Output the (x, y) coordinate of the center of the cell containing the given text.  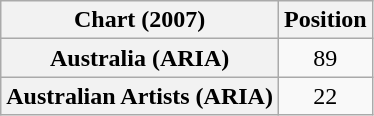
Australia (ARIA) (140, 58)
89 (325, 58)
22 (325, 96)
Position (325, 20)
Australian Artists (ARIA) (140, 96)
Chart (2007) (140, 20)
